Identify which cell holds the provided text, then report its [x, y] central coordinate. 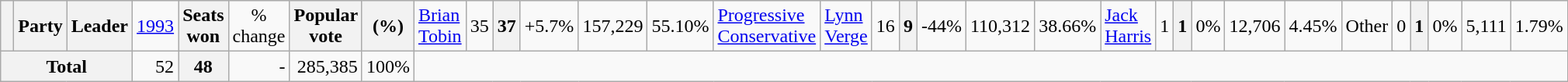
0 [1402, 27]
Progressive Conservative [767, 27]
- [259, 66]
Brian Tobin [439, 27]
5,111 [1486, 27]
16 [885, 27]
48 [203, 66]
1993 [155, 27]
52 [155, 66]
38.66% [1068, 27]
100% [388, 66]
(%) [388, 27]
Lynn Verge [846, 27]
Jack Harris [1129, 27]
-44% [941, 27]
+5.7% [550, 27]
110,312 [1000, 27]
Party [40, 27]
9 [908, 27]
12,706 [1254, 27]
Total [67, 66]
35 [480, 27]
Leader [99, 27]
1.79% [1539, 27]
Other [1367, 27]
4.45% [1313, 27]
37 [506, 27]
55.10% [680, 27]
Seats won [203, 27]
% change [259, 27]
157,229 [613, 27]
Popular vote [326, 27]
285,385 [326, 66]
